Locate the cell with the specified text and output its (X, Y) center coordinate. 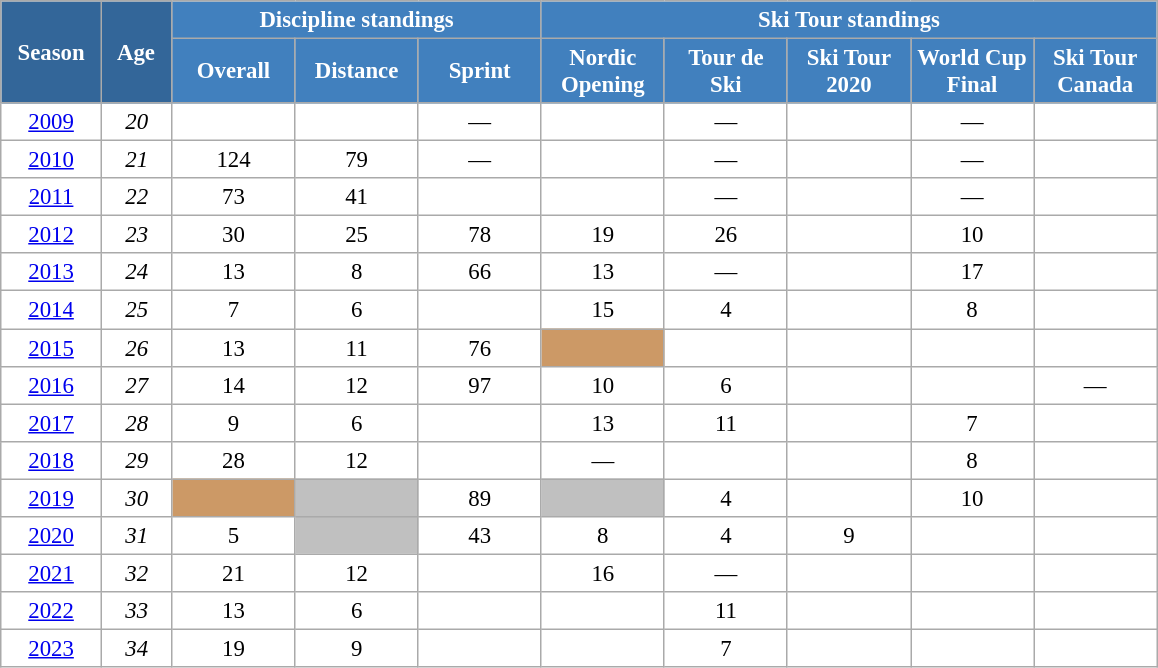
27 (136, 385)
23 (136, 235)
Discipline standings (356, 20)
20 (136, 122)
29 (136, 460)
NordicOpening (602, 72)
2018 (52, 460)
97 (480, 385)
Distance (356, 72)
Sprint (480, 72)
Age (136, 52)
World CupFinal (972, 72)
2016 (52, 385)
5 (234, 536)
2009 (52, 122)
Tour deSki (726, 72)
15 (602, 310)
79 (356, 160)
2019 (52, 498)
Ski Tour standings (848, 20)
2021 (52, 573)
2023 (52, 648)
2017 (52, 423)
33 (136, 611)
22 (136, 197)
Ski Tour2020 (848, 72)
43 (480, 536)
31 (136, 536)
76 (480, 348)
14 (234, 385)
2011 (52, 197)
2013 (52, 273)
2022 (52, 611)
89 (480, 498)
2012 (52, 235)
34 (136, 648)
124 (234, 160)
78 (480, 235)
24 (136, 273)
Overall (234, 72)
2014 (52, 310)
Ski TourCanada (1096, 72)
Season (52, 52)
73 (234, 197)
2015 (52, 348)
16 (602, 573)
41 (356, 197)
2010 (52, 160)
2020 (52, 536)
17 (972, 273)
32 (136, 573)
66 (480, 273)
